Identify which cell holds the provided text, then report its (x, y) central coordinate. 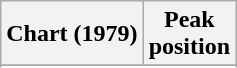
Peak position (189, 34)
Chart (1979) (72, 34)
